Identify which cell holds the provided text, then report its [x, y] central coordinate. 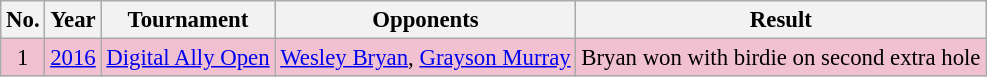
Opponents [426, 20]
1 [23, 58]
Digital Ally Open [188, 58]
Tournament [188, 20]
2016 [73, 58]
Year [73, 20]
Wesley Bryan, Grayson Murray [426, 58]
Bryan won with birdie on second extra hole [781, 58]
Result [781, 20]
No. [23, 20]
